Search for the cell housing the specified text and yield its [x, y] center coordinate. 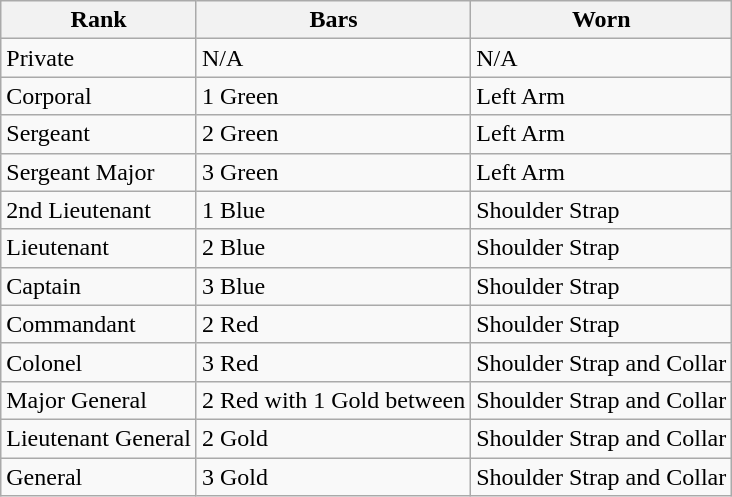
Sergeant Major [99, 172]
2 Green [333, 134]
Sergeant [99, 134]
General [99, 477]
1 Blue [333, 210]
2 Gold [333, 438]
Colonel [99, 362]
Captain [99, 286]
3 Red [333, 362]
2 Red with 1 Gold between [333, 400]
2 Blue [333, 248]
3 Green [333, 172]
Commandant [99, 324]
Major General [99, 400]
Worn [602, 20]
1 Green [333, 96]
Lieutenant [99, 248]
2 Red [333, 324]
Rank [99, 20]
2nd Lieutenant [99, 210]
3 Blue [333, 286]
Corporal [99, 96]
Bars [333, 20]
Lieutenant General [99, 438]
Private [99, 58]
3 Gold [333, 477]
